Output the [X, Y] coordinate of the center of the cell containing the given text.  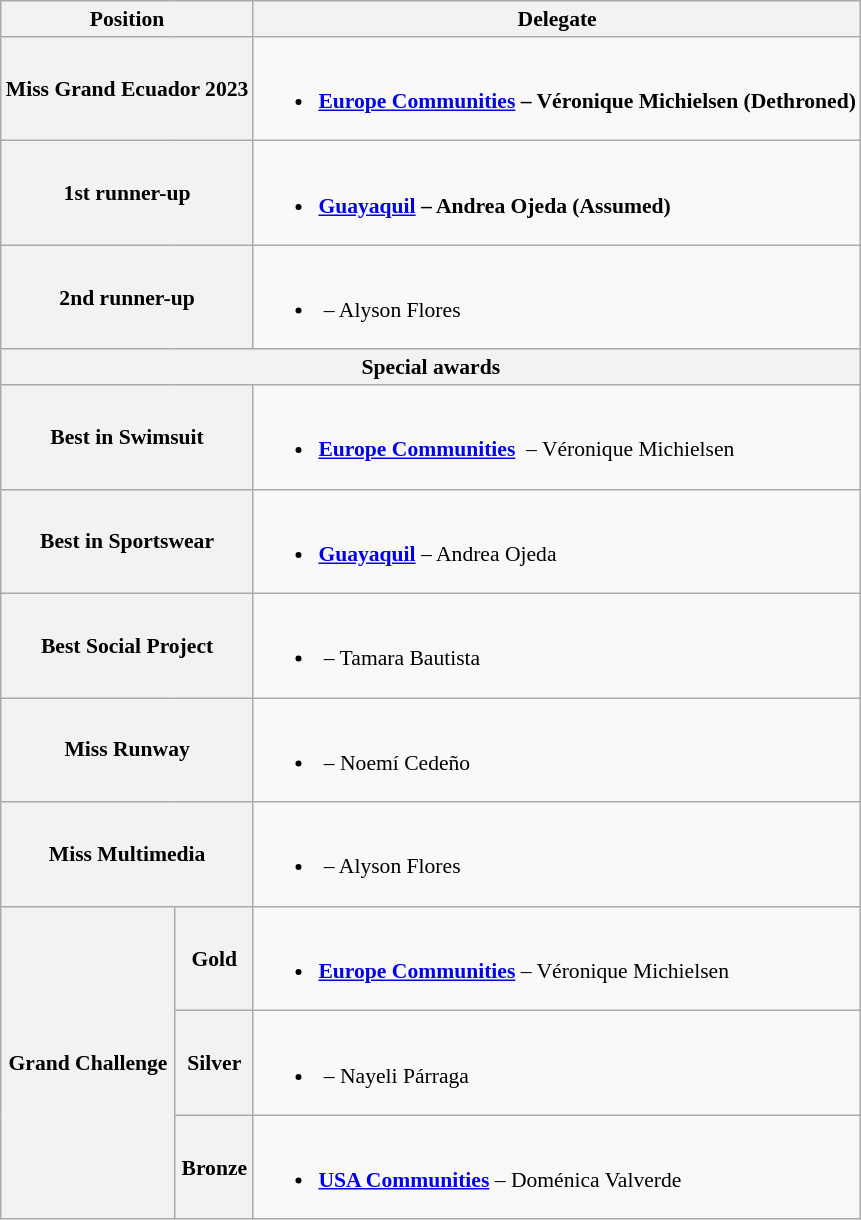
Best in Sportswear [128, 542]
USA Communities – Doménica Valverde [557, 1167]
Position [128, 19]
Silver [214, 1063]
Best in Swimsuit [128, 437]
Guayaquil – Andrea Ojeda [557, 542]
Best Social Project [128, 646]
1st runner-up [128, 193]
Gold [214, 959]
Miss Multimedia [128, 854]
Bronze [214, 1167]
Europe Communities – Véronique Michielsen (Dethroned) [557, 89]
– Tamara Bautista [557, 646]
Special awards [431, 368]
2nd runner-up [128, 297]
Delegate [557, 19]
Grand Challenge [88, 1064]
Miss Runway [128, 750]
– Nayeli Párraga [557, 1063]
Guayaquil – Andrea Ojeda (Assumed) [557, 193]
Miss Grand Ecuador 2023 [128, 89]
– Noemí Cedeño [557, 750]
